Search for the cell housing the specified text and yield its [X, Y] center coordinate. 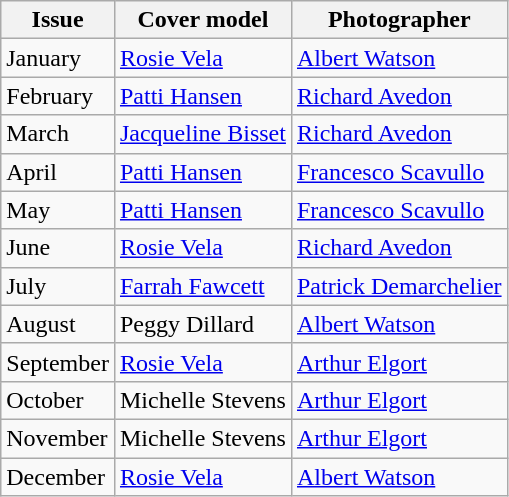
Cover model [202, 20]
January [58, 58]
March [58, 134]
Issue [58, 20]
September [58, 362]
June [58, 248]
October [58, 400]
Farrah Fawcett [202, 286]
Patrick Demarchelier [399, 286]
November [58, 438]
August [58, 324]
April [58, 172]
February [58, 96]
Photographer [399, 20]
December [58, 477]
July [58, 286]
Jacqueline Bisset [202, 134]
May [58, 210]
Peggy Dillard [202, 324]
